Return [X, Y] of the center of cell containing provided text 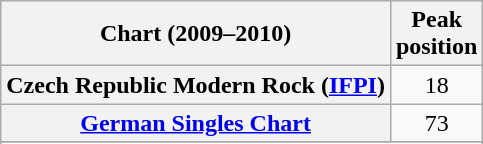
Czech Republic Modern Rock (IFPI) [196, 85]
Chart (2009–2010) [196, 34]
18 [436, 85]
73 [436, 123]
Peakposition [436, 34]
German Singles Chart [196, 123]
